Provide the [X, Y] coordinate of the cell's center where the given text is located.  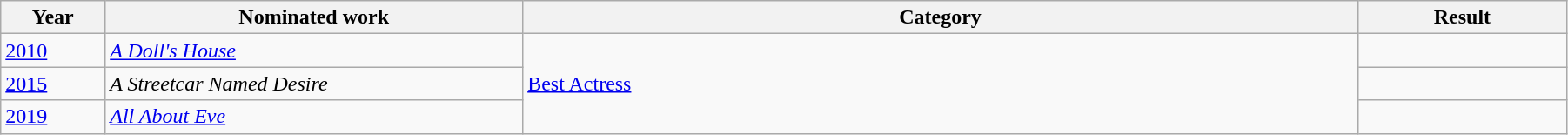
Nominated work [314, 17]
Category [941, 17]
2019 [53, 117]
A Streetcar Named Desire [314, 84]
Year [53, 17]
Best Actress [941, 84]
Result [1462, 17]
2010 [53, 51]
2015 [53, 84]
All About Eve [314, 117]
A Doll's House [314, 51]
